Output the [x, y] coordinate of the center of the cell containing the given text.  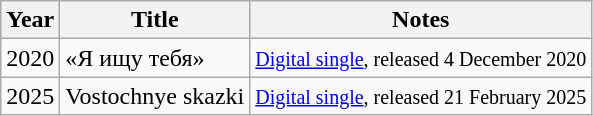
«Я ищу тебя» [155, 58]
Vostochnye skazki [155, 96]
2025 [30, 96]
Title [155, 20]
Digital single, released 4 December 2020 [421, 58]
Notes [421, 20]
Year [30, 20]
Digital single, released 21 February 2025 [421, 96]
2020 [30, 58]
